Search for the cell housing the specified text and yield its [x, y] center coordinate. 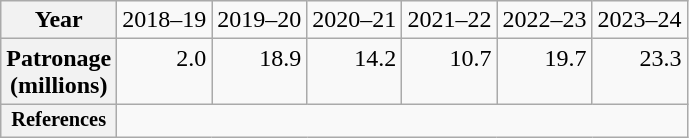
10.7 [450, 72]
2022–23 [544, 20]
2.0 [164, 72]
14.2 [354, 72]
23.3 [640, 72]
Patronage(millions) [59, 72]
19.7 [544, 72]
2023–24 [640, 20]
2018–19 [164, 20]
Year [59, 20]
2020–21 [354, 20]
2019–20 [260, 20]
References [59, 121]
18.9 [260, 72]
2021–22 [450, 20]
